For the text-containing cell, return its midpoint in [x, y] coordinate format. 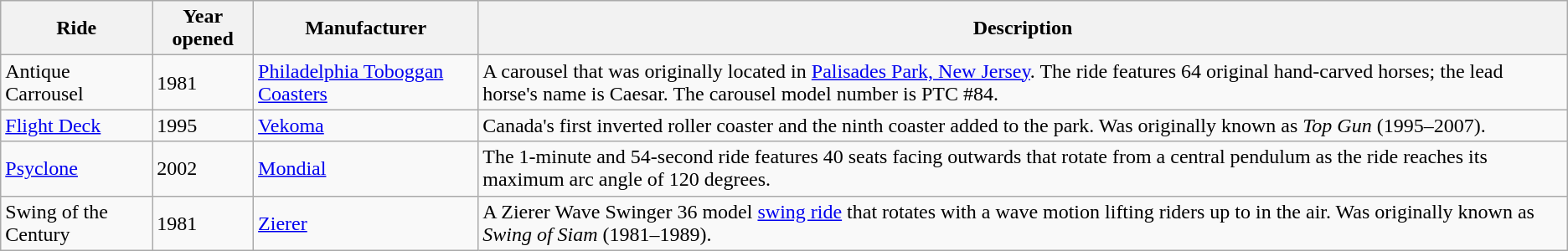
Manufacturer [366, 28]
1995 [203, 125]
Psyclone [77, 169]
Vekoma [366, 125]
Swing of the Century [77, 223]
Philadelphia Toboggan Coasters [366, 82]
Canada's first inverted roller coaster and the ninth coaster added to the park. Was originally known as Top Gun (1995–2007). [1024, 125]
Antique Carrousel [77, 82]
Year opened [203, 28]
Mondial [366, 169]
Zierer [366, 223]
Flight Deck [77, 125]
Description [1024, 28]
Ride [77, 28]
2002 [203, 169]
